Return [x, y] of the center of cell containing provided text 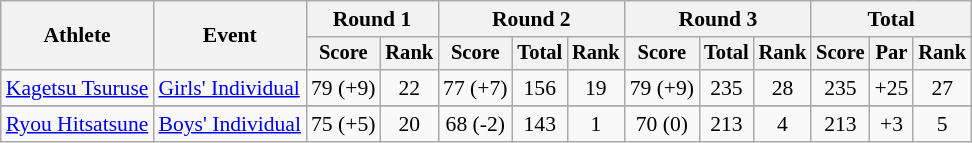
+25 [892, 88]
68 (-2) [475, 124]
Round 2 [532, 19]
77 (+7) [475, 88]
5 [942, 124]
27 [942, 88]
Kagetsu Tsuruse [78, 88]
70 (0) [662, 124]
Boys' Individual [230, 124]
Event [230, 36]
19 [596, 88]
156 [540, 88]
Athlete [78, 36]
4 [783, 124]
Par [892, 54]
Round 1 [372, 19]
+3 [892, 124]
20 [409, 124]
Round 3 [718, 19]
1 [596, 124]
Ryou Hitsatsune [78, 124]
28 [783, 88]
Girls' Individual [230, 88]
143 [540, 124]
75 (+5) [343, 124]
22 [409, 88]
